Capture the cell that displays the provided text and extract its [x, y] central coordinate. 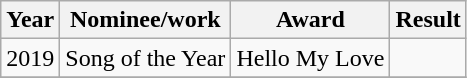
Nominee/work [146, 20]
Award [310, 20]
Year [30, 20]
2019 [30, 58]
Hello My Love [310, 58]
Song of the Year [146, 58]
Result [428, 20]
